Pinpoint the cell where the given text exists, returning its (x, y) midpoint coordinate. 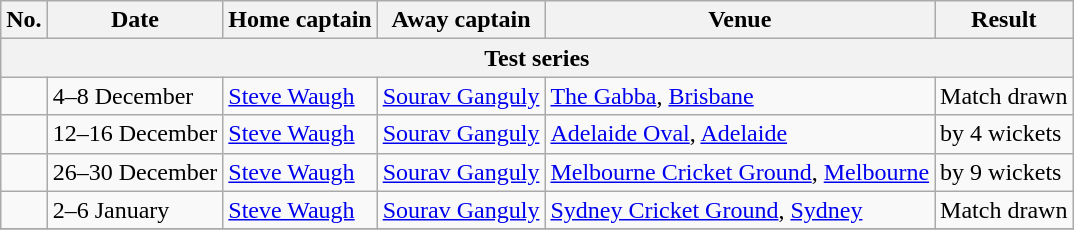
12–16 December (135, 134)
Date (135, 20)
Melbourne Cricket Ground, Melbourne (740, 172)
No. (24, 20)
Test series (537, 58)
Venue (740, 20)
Home captain (300, 20)
26–30 December (135, 172)
by 9 wickets (1004, 172)
4–8 December (135, 96)
by 4 wickets (1004, 134)
2–6 January (135, 210)
Away captain (461, 20)
Sydney Cricket Ground, Sydney (740, 210)
The Gabba, Brisbane (740, 96)
Adelaide Oval, Adelaide (740, 134)
Result (1004, 20)
